Identify which cell holds the provided text, then report its (x, y) central coordinate. 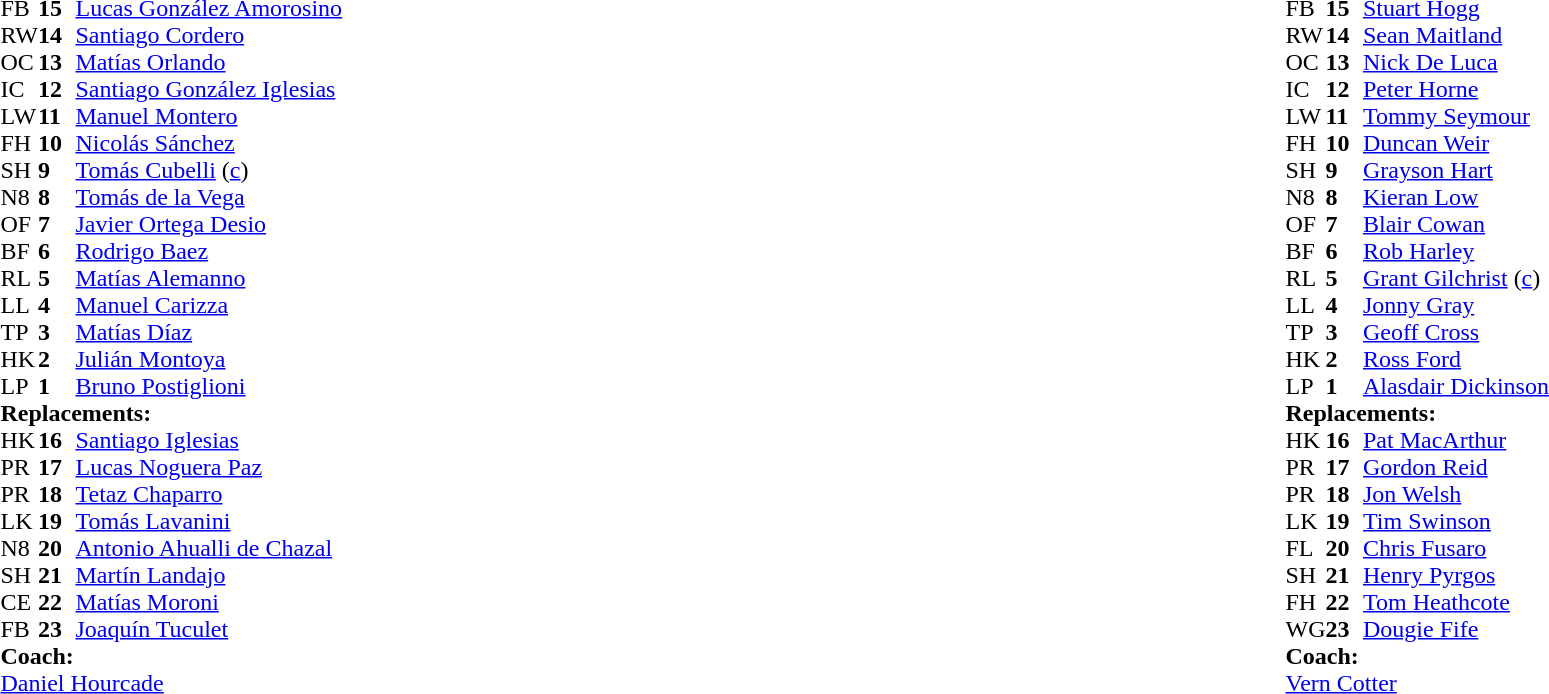
Tomás Cubelli (c) (210, 170)
Gordon Reid (1456, 468)
Tommy Seymour (1456, 116)
Martín Landajo (210, 576)
Geoff Cross (1456, 332)
Bruno Postiglioni (210, 386)
Grayson Hart (1456, 170)
WG (1306, 630)
Blair Cowan (1456, 224)
Santiago González Iglesias (210, 90)
Lucas Noguera Paz (210, 468)
Matías Díaz (210, 332)
Alasdair Dickinson (1456, 386)
Dougie Fife (1456, 630)
Matías Orlando (210, 62)
Antonio Ahualli de Chazal (210, 548)
Santiago Iglesias (210, 440)
Javier Ortega Desio (210, 224)
Matías Alemanno (210, 278)
Joaquín Tuculet (210, 630)
Nicolás Sánchez (210, 144)
Tetaz Chaparro (210, 494)
Rodrigo Baez (210, 252)
Julián Montoya (210, 360)
Chris Fusaro (1456, 548)
Matías Moroni (210, 602)
Duncan Weir (1456, 144)
Manuel Carizza (210, 306)
Jonny Gray (1456, 306)
Santiago Cordero (210, 36)
Sean Maitland (1456, 36)
Tim Swinson (1456, 522)
Tom Heathcote (1456, 602)
Henry Pyrgos (1456, 576)
Tomás de la Vega (210, 198)
Ross Ford (1456, 360)
FB (19, 630)
Nick De Luca (1456, 62)
Manuel Montero (210, 116)
Pat MacArthur (1456, 440)
FL (1306, 548)
Peter Horne (1456, 90)
Rob Harley (1456, 252)
Grant Gilchrist (c) (1456, 278)
CE (19, 602)
Kieran Low (1456, 198)
Jon Welsh (1456, 494)
Tomás Lavanini (210, 522)
